Pinpoint the cell where the given text exists, returning its [x, y] midpoint coordinate. 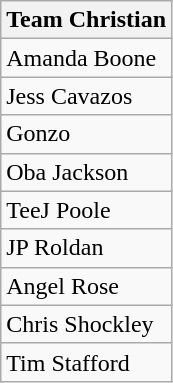
Tim Stafford [86, 362]
Team Christian [86, 20]
Angel Rose [86, 286]
Chris Shockley [86, 324]
Amanda Boone [86, 58]
Oba Jackson [86, 172]
Gonzo [86, 134]
JP Roldan [86, 248]
Jess Cavazos [86, 96]
TeeJ Poole [86, 210]
